Provide the [X, Y] coordinate of the cell's center where the given text is located.  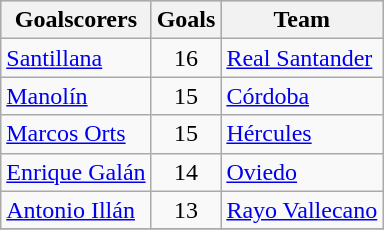
Goals [186, 20]
Córdoba [302, 96]
Santillana [76, 58]
Antonio Illán [76, 210]
Goalscorers [76, 20]
Manolín [76, 96]
Oviedo [302, 172]
Team [302, 20]
Hércules [302, 134]
Rayo Vallecano [302, 210]
16 [186, 58]
Enrique Galán [76, 172]
13 [186, 210]
Marcos Orts [76, 134]
Real Santander [302, 58]
14 [186, 172]
